Capture the cell that displays the provided text and extract its (x, y) central coordinate. 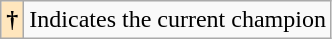
Indicates the current champion (178, 20)
† (12, 20)
